Identify which cell holds the provided text, then report its [x, y] central coordinate. 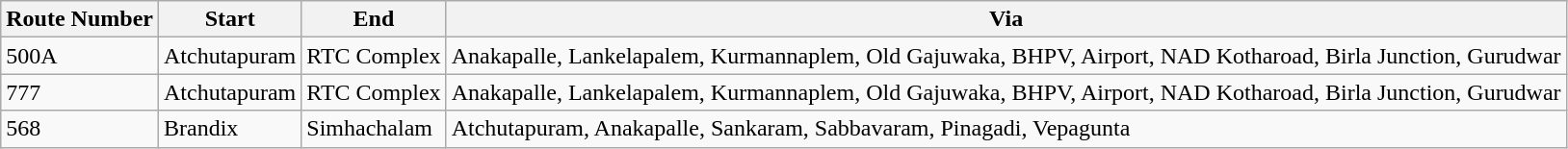
Via [1006, 19]
568 [80, 129]
End [374, 19]
Brandix [229, 129]
Start [229, 19]
Atchutapuram, Anakapalle, Sankaram, Sabbavaram, Pinagadi, Vepagunta [1006, 129]
Simhachalam [374, 129]
500A [80, 56]
Route Number [80, 19]
777 [80, 92]
